Identify which cell holds the provided text, then report its [X, Y] central coordinate. 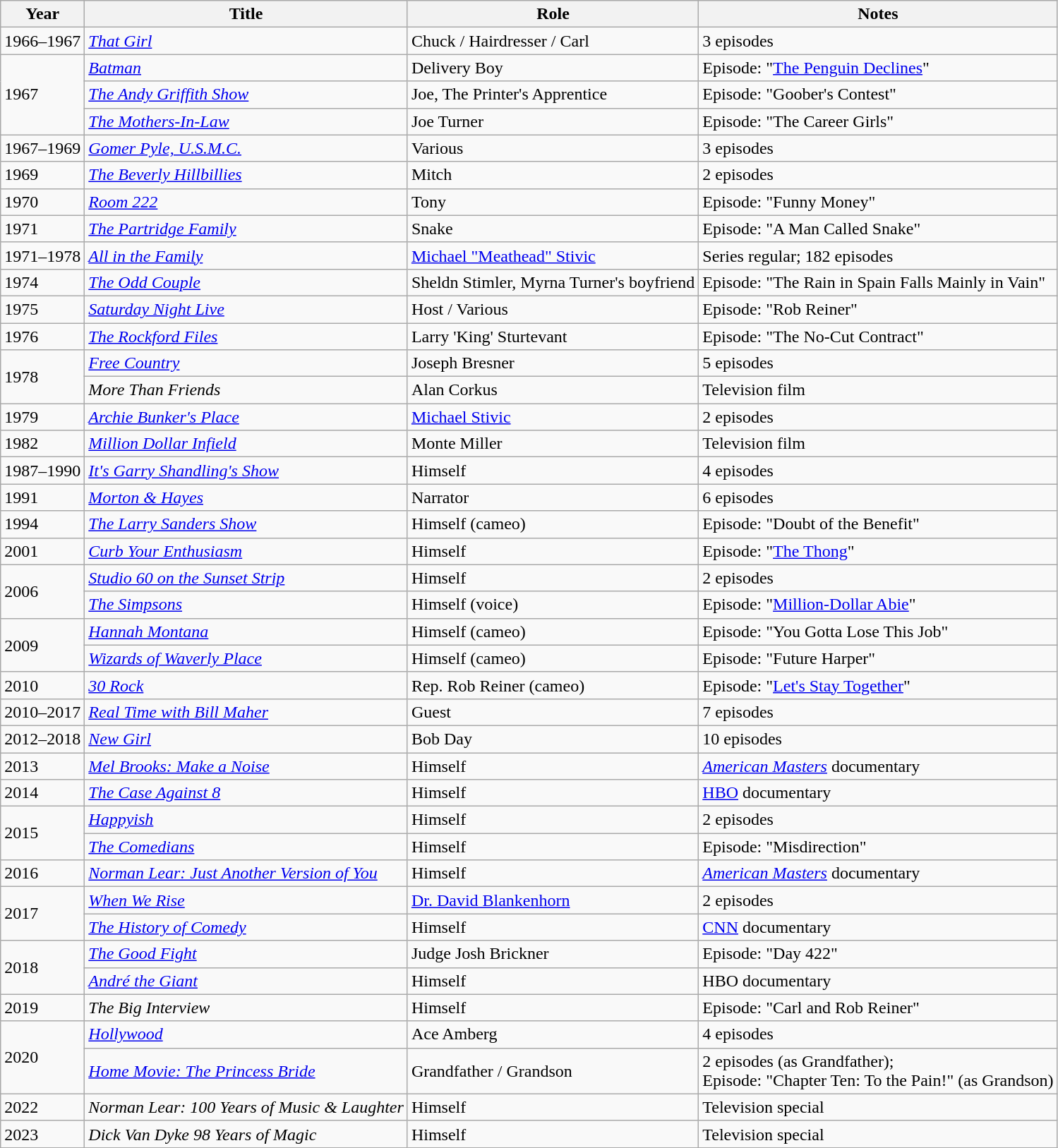
The History of Comedy [246, 927]
CNN documentary [878, 927]
5 episodes [878, 363]
Episode: "Let's Stay Together" [878, 685]
2 episodes (as Grandfather);Episode: "Chapter Ten: To the Pain!" (as Grandson) [878, 1071]
2018 [42, 967]
Norman Lear: Just Another Version of You [246, 874]
That Girl [246, 41]
Episode: "Misdirection" [878, 847]
Various [553, 148]
The Andy Griffith Show [246, 95]
Host / Various [553, 309]
The Case Against 8 [246, 793]
Bob Day [553, 739]
Real Time with Bill Maher [246, 712]
1967 [42, 95]
Mel Brooks: Make a Noise [246, 766]
1979 [42, 417]
Episode: "Goober's Contest" [878, 95]
2020 [42, 1057]
The Rockford Files [246, 337]
Monte Miller [553, 444]
Year [42, 14]
Dick Van Dyke 98 Years of Magic [246, 1134]
1970 [42, 202]
Episode: "You Gotta Lose This Job" [878, 632]
Joe Turner [553, 121]
The Beverly Hillbillies [246, 175]
1971–1978 [42, 255]
1967–1969 [42, 148]
Episode: "Doubt of the Benefit" [878, 524]
Gomer Pyle, U.S.M.C. [246, 148]
Grandfather / Grandson [553, 1071]
More Than Friends [246, 390]
Series regular; 182 episodes [878, 255]
1975 [42, 309]
2012–2018 [42, 739]
All in the Family [246, 255]
Norman Lear: 100 Years of Music & Laughter [246, 1107]
Notes [878, 14]
10 episodes [878, 739]
1991 [42, 497]
6 episodes [878, 497]
Episode: "Day 422" [878, 954]
Episode: "Carl and Rob Reiner" [878, 1008]
1987–1990 [42, 471]
7 episodes [878, 712]
Episode: "The Rain in Spain Falls Mainly in Vain" [878, 282]
Million Dollar Infield [246, 444]
The Partridge Family [246, 229]
2017 [42, 914]
Happyish [246, 820]
It's Garry Shandling's Show [246, 471]
Guest [553, 712]
1971 [42, 229]
Episode: "Funny Money" [878, 202]
Tony [553, 202]
Home Movie: The Princess Bride [246, 1071]
Archie Bunker's Place [246, 417]
Episode: "The Thong" [878, 551]
Studio 60 on the Sunset Strip [246, 578]
Wizards of Waverly Place [246, 658]
Himself (voice) [553, 605]
Free Country [246, 363]
Episode: "A Man Called Snake" [878, 229]
Hannah Montana [246, 632]
Sheldn Stimler, Myrna Turner's boyfriend [553, 282]
Batman [246, 68]
When We Rise [246, 900]
2013 [42, 766]
Joe, The Printer's Apprentice [553, 95]
The Mothers-In-Law [246, 121]
The Good Fight [246, 954]
30 Rock [246, 685]
Saturday Night Live [246, 309]
New Girl [246, 739]
1974 [42, 282]
Curb Your Enthusiasm [246, 551]
2001 [42, 551]
Narrator [553, 497]
Title [246, 14]
Judge Josh Brickner [553, 954]
1969 [42, 175]
Delivery Boy [553, 68]
Episode: "Future Harper" [878, 658]
2019 [42, 1008]
Michael "Meathead" Stivic [553, 255]
Episode: "The Penguin Declines" [878, 68]
The Comedians [246, 847]
The Larry Sanders Show [246, 524]
Episode: "The No-Cut Contract" [878, 337]
Room 222 [246, 202]
Mitch [553, 175]
1978 [42, 377]
Morton & Hayes [246, 497]
André the Giant [246, 981]
Episode: "Rob Reiner" [878, 309]
Episode: "The Career Girls" [878, 121]
The Odd Couple [246, 282]
Dr. David Blankenhorn [553, 900]
Michael Stivic [553, 417]
1966–1967 [42, 41]
Role [553, 14]
1982 [42, 444]
Alan Corkus [553, 390]
2015 [42, 833]
The Big Interview [246, 1008]
2016 [42, 874]
2009 [42, 645]
2022 [42, 1107]
Larry 'King' Sturtevant [553, 337]
Hollywood [246, 1034]
2023 [42, 1134]
2014 [42, 793]
Snake [553, 229]
Joseph Bresner [553, 363]
Episode: "Million-Dollar Abie" [878, 605]
1976 [42, 337]
Rep. Rob Reiner (cameo) [553, 685]
2010–2017 [42, 712]
1994 [42, 524]
2006 [42, 591]
2010 [42, 685]
Chuck / Hairdresser / Carl [553, 41]
Ace Amberg [553, 1034]
The Simpsons [246, 605]
